Return the (x, y) coordinate for the center point of the cell that contains the specified text.  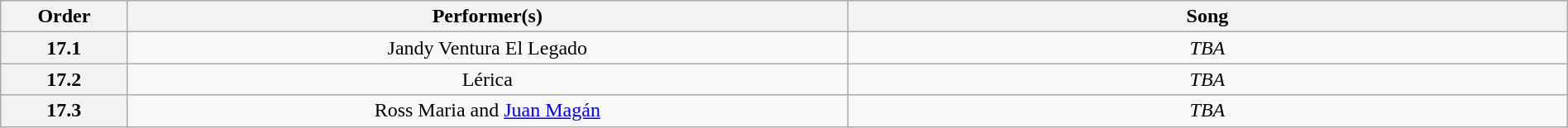
17.2 (65, 79)
Order (65, 17)
Song (1207, 17)
17.3 (65, 111)
Jandy Ventura El Legado (488, 48)
Ross Maria and Juan Magán (488, 111)
Performer(s) (488, 17)
Lérica (488, 79)
17.1 (65, 48)
